Locate the cell with the specified text and output its [x, y] center coordinate. 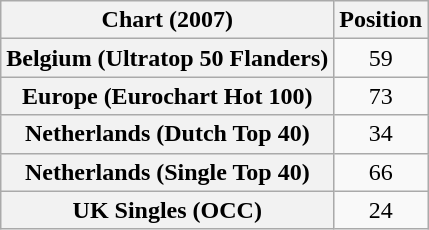
66 [381, 172]
59 [381, 58]
Europe (Eurochart Hot 100) [168, 96]
73 [381, 96]
Netherlands (Dutch Top 40) [168, 134]
24 [381, 210]
UK Singles (OCC) [168, 210]
Chart (2007) [168, 20]
Belgium (Ultratop 50 Flanders) [168, 58]
Netherlands (Single Top 40) [168, 172]
Position [381, 20]
34 [381, 134]
